From the cell containing the given text, extract its center point as (X, Y) coordinate. 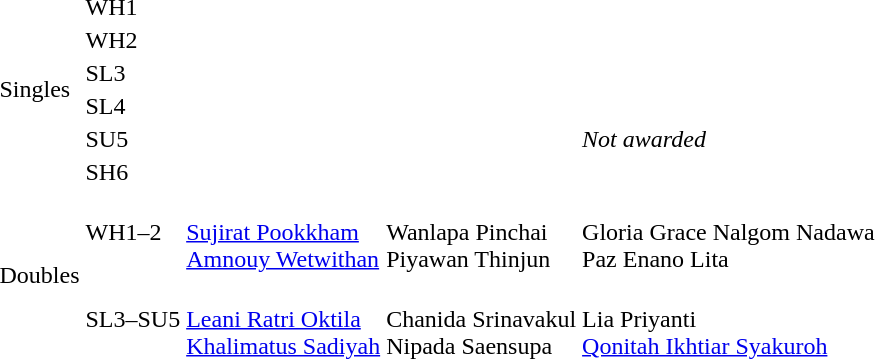
WH1–2 (133, 232)
Sujirat PookkhamAmnouy Wetwithan (284, 232)
WH2 (133, 40)
SH6 (133, 172)
SL3 (133, 73)
Wanlapa PinchaiPiyawan Thinjun (482, 232)
SL4 (133, 106)
SU5 (133, 139)
